Return (X, Y) of the center of cell containing provided text 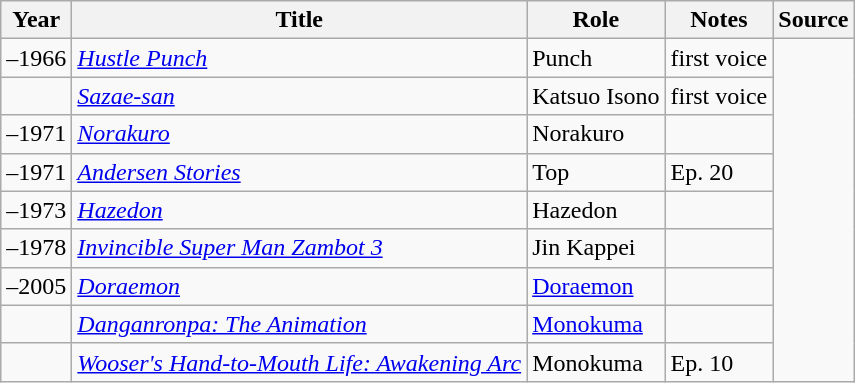
Notes (719, 20)
Year (36, 20)
Invincible Super Man Zambot 3 (300, 248)
Source (814, 20)
Hustle Punch (300, 58)
Andersen Stories (300, 172)
–1978 (36, 248)
–1966 (36, 58)
Sazae-san (300, 96)
Ep. 10 (719, 362)
Katsuo Isono (596, 96)
Wooser's Hand-to-Mouth Life: Awakening Arc (300, 362)
Ep. 20 (719, 172)
Jin Kappei (596, 248)
Role (596, 20)
Top (596, 172)
Danganronpa: The Animation (300, 324)
–2005 (36, 286)
Punch (596, 58)
Title (300, 20)
–1973 (36, 210)
